Scan for the cell matching the given text and deliver its (x, y) coordinate at center. 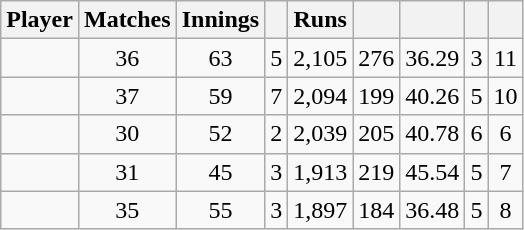
205 (376, 134)
59 (220, 96)
2 (276, 134)
37 (127, 96)
40.78 (432, 134)
45.54 (432, 172)
276 (376, 58)
2,094 (320, 96)
52 (220, 134)
199 (376, 96)
55 (220, 210)
31 (127, 172)
36 (127, 58)
2,039 (320, 134)
45 (220, 172)
8 (506, 210)
Matches (127, 20)
11 (506, 58)
219 (376, 172)
10 (506, 96)
40.26 (432, 96)
35 (127, 210)
Player (40, 20)
Runs (320, 20)
184 (376, 210)
2,105 (320, 58)
1,913 (320, 172)
Innings (220, 20)
36.29 (432, 58)
1,897 (320, 210)
30 (127, 134)
63 (220, 58)
36.48 (432, 210)
